Find where the given text appears and provide that cell's center as (X, Y) coordinate. 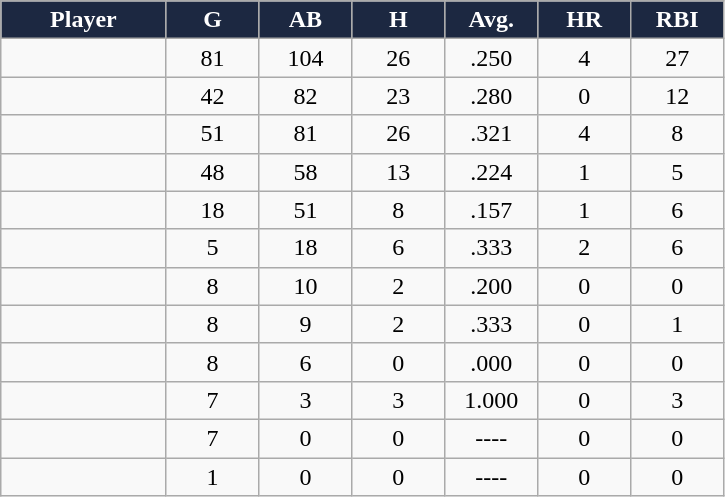
H (398, 20)
10 (306, 286)
.250 (492, 58)
58 (306, 172)
23 (398, 96)
.157 (492, 210)
104 (306, 58)
.280 (492, 96)
HR (584, 20)
.200 (492, 286)
Avg. (492, 20)
1.000 (492, 400)
13 (398, 172)
Player (84, 20)
.321 (492, 134)
82 (306, 96)
27 (678, 58)
RBI (678, 20)
42 (212, 96)
12 (678, 96)
.224 (492, 172)
G (212, 20)
9 (306, 324)
48 (212, 172)
.000 (492, 362)
AB (306, 20)
